Return (X, Y) of the center of cell containing provided text 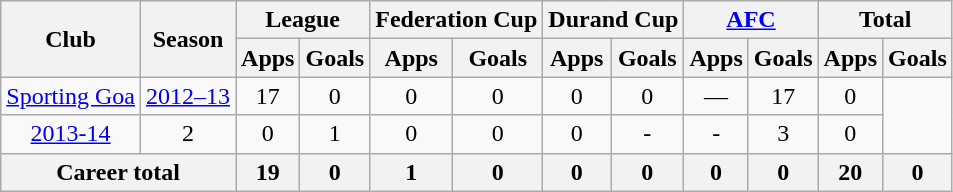
AFC (751, 20)
20 (850, 172)
2 (188, 134)
2013-14 (71, 134)
Durand Cup (614, 20)
Total (885, 20)
— (716, 96)
Sporting Goa (71, 96)
3 (783, 134)
Federation Cup (456, 20)
League (303, 20)
Club (71, 39)
19 (268, 172)
2012–13 (188, 96)
Career total (118, 172)
Season (188, 39)
